Return (X, Y) of the center of cell containing provided text 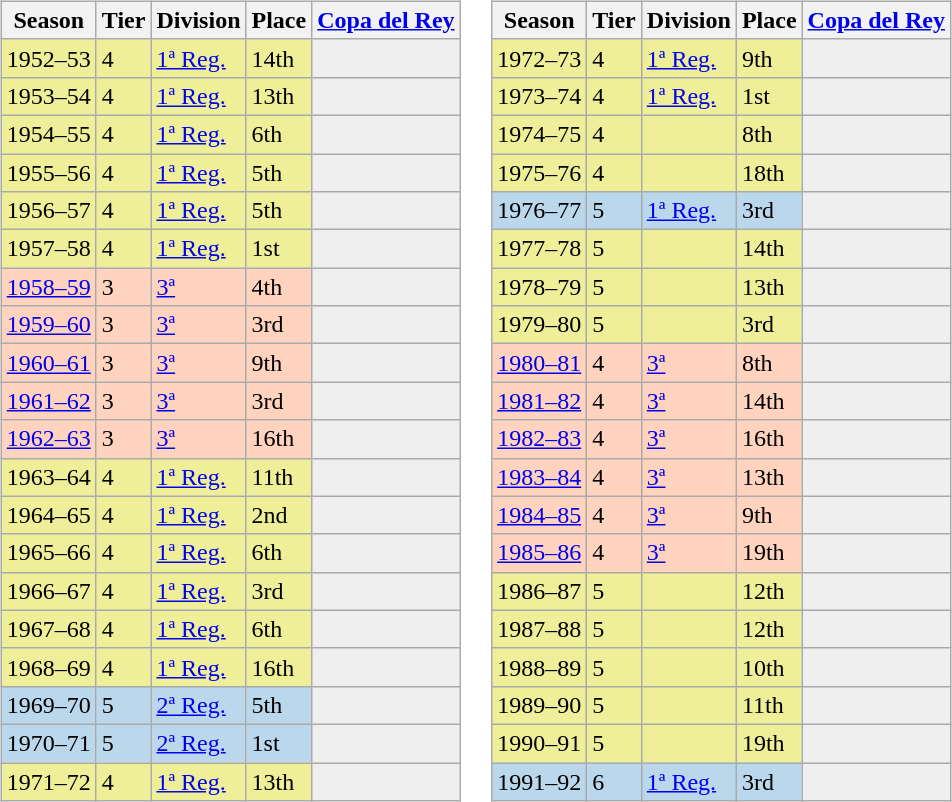
1969–70 (48, 705)
6 (614, 781)
1958–59 (48, 287)
1978–79 (540, 287)
1979–80 (540, 325)
1982–83 (540, 439)
1965–66 (48, 553)
18th (769, 173)
1986–87 (540, 591)
1989–90 (540, 705)
1963–64 (48, 477)
1964–65 (48, 515)
1972–73 (540, 58)
1983–84 (540, 477)
1977–78 (540, 249)
2nd (279, 515)
1981–82 (540, 401)
1980–81 (540, 363)
1952–53 (48, 58)
1975–76 (540, 173)
1957–58 (48, 249)
1971–72 (48, 781)
1961–62 (48, 401)
1987–88 (540, 629)
1967–68 (48, 629)
1988–89 (540, 667)
1955–56 (48, 173)
1954–55 (48, 134)
1990–91 (540, 743)
1970–71 (48, 743)
1984–85 (540, 515)
1991–92 (540, 781)
1953–54 (48, 96)
1973–74 (540, 96)
1966–67 (48, 591)
1959–60 (48, 325)
4th (279, 287)
1985–86 (540, 553)
1968–69 (48, 667)
10th (769, 667)
1974–75 (540, 134)
1956–57 (48, 211)
1976–77 (540, 211)
1962–63 (48, 439)
1960–61 (48, 363)
